Provide the (x, y) coordinate of the cell's center where the given text is located.  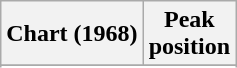
Peakposition (189, 34)
Chart (1968) (72, 34)
